Extract the [x, y] coordinate from the center of the cell holding the provided text.  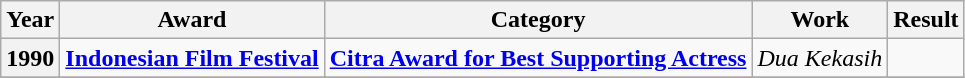
Award [192, 20]
Dua Kekasih [820, 58]
Category [538, 20]
Citra Award for Best Supporting Actress [538, 58]
Year [30, 20]
Result [926, 20]
1990 [30, 58]
Indonesian Film Festival [192, 58]
Work [820, 20]
